Extract the [x, y] coordinate from the center of the cell holding the provided text.  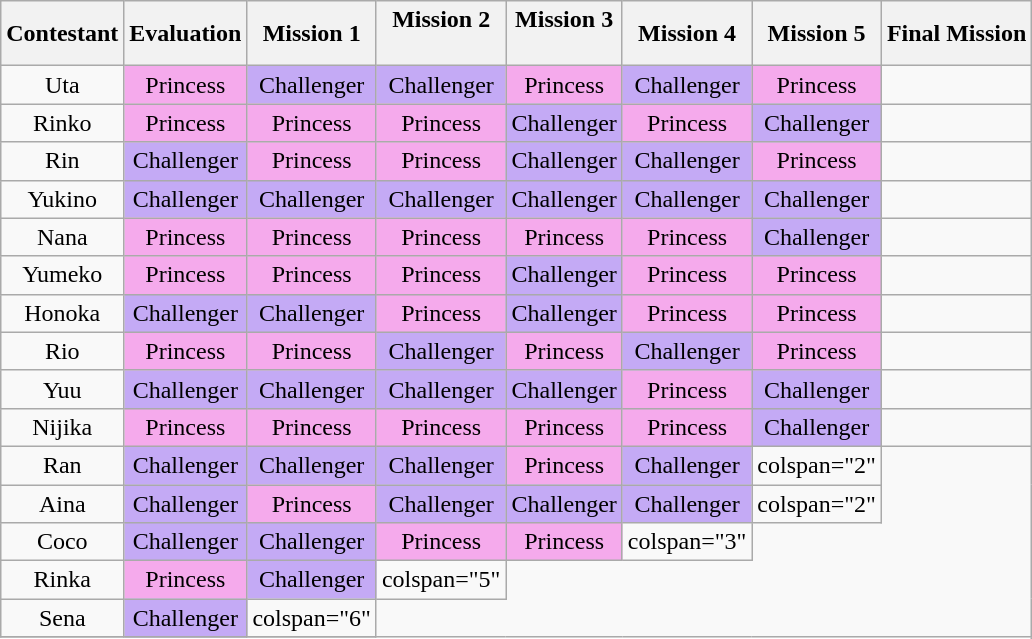
Nijika [62, 427]
Rinko [62, 123]
Final Mission [956, 34]
Yumeko [62, 275]
Coco [62, 542]
Yuu [62, 389]
Uta [62, 85]
Mission 5 [817, 34]
Mission 3 [564, 34]
Evaluation [186, 34]
Mission 1 [312, 34]
Mission 4 [687, 34]
Ran [62, 465]
Honoka [62, 313]
Mission 2 [441, 34]
Rin [62, 161]
Yukino [62, 199]
colspan="3" [687, 542]
Rinka [62, 580]
colspan="6" [312, 618]
Sena [62, 618]
Aina [62, 503]
Nana [62, 237]
Contestant [62, 34]
Rio [62, 351]
colspan="5" [441, 580]
